Output the (x, y) coordinate of the center of the cell containing the given text.  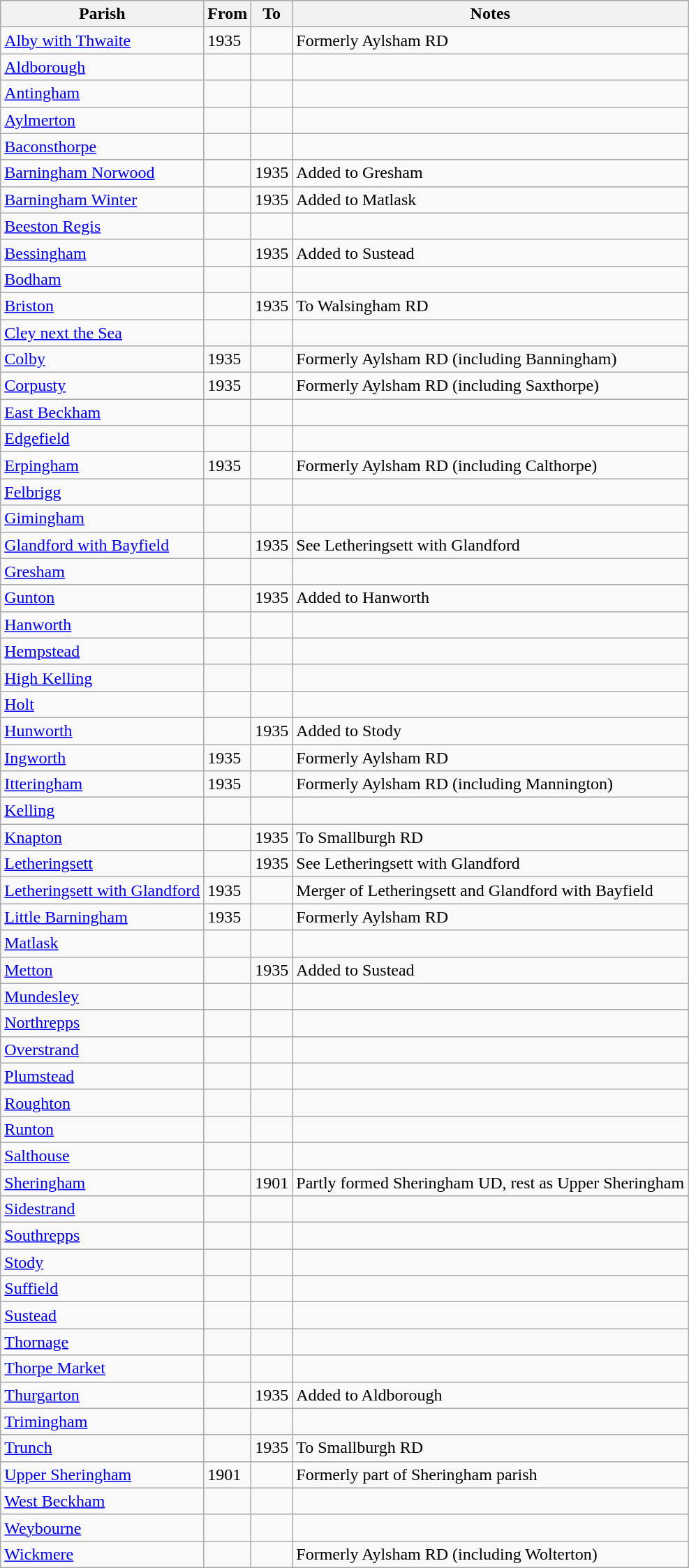
Antingham (102, 94)
Southrepps (102, 1236)
High Kelling (102, 678)
Added to Stody (490, 731)
Letheringsett with Glandford (102, 890)
Added to Aldborough (490, 1395)
Hanworth (102, 625)
Baconsthorpe (102, 147)
Formerly Aylsham RD (including Mannington) (490, 784)
Knapton (102, 837)
Parish (102, 14)
Little Barningham (102, 917)
Notes (490, 14)
Formerly Aylsham RD (including Banningham) (490, 359)
Salthouse (102, 1156)
Ingworth (102, 757)
Sidestrand (102, 1209)
Merger of Letheringsett and Glandford with Bayfield (490, 890)
Suffield (102, 1289)
Sheringham (102, 1183)
Bessingham (102, 253)
Sustead (102, 1315)
Roughton (102, 1103)
Formerly part of Sheringham parish (490, 1474)
Added to Gresham (490, 173)
Edgefield (102, 439)
Itteringham (102, 784)
Thornage (102, 1342)
Runton (102, 1129)
Bodham (102, 279)
Hunworth (102, 731)
Partly formed Sheringham UD, rest as Upper Sheringham (490, 1183)
Formerly Aylsham RD (including Calthorpe) (490, 465)
Wickmere (102, 1554)
Formerly Aylsham RD (including Saxthorpe) (490, 386)
Felbrigg (102, 492)
Colby (102, 359)
Briston (102, 306)
Plumstead (102, 1076)
Aldborough (102, 67)
Gunton (102, 598)
Added to Hanworth (490, 598)
Erpingham (102, 465)
Matlask (102, 943)
Stody (102, 1262)
Gresham (102, 572)
Added to Matlask (490, 200)
Thorpe Market (102, 1368)
Overstrand (102, 1050)
Thurgarton (102, 1395)
Trunch (102, 1448)
Letheringsett (102, 864)
From (228, 14)
Mundesley (102, 996)
To (272, 14)
Barningham Norwood (102, 173)
Holt (102, 704)
Aylmerton (102, 120)
Beeston Regis (102, 226)
Northrepps (102, 1023)
Alby with Thwaite (102, 40)
Barningham Winter (102, 200)
Metton (102, 970)
Trimingham (102, 1421)
Kelling (102, 811)
Hempstead (102, 651)
Upper Sheringham (102, 1474)
East Beckham (102, 412)
West Beckham (102, 1501)
Gimingham (102, 518)
Corpusty (102, 386)
Glandford with Bayfield (102, 545)
Weybourne (102, 1528)
Formerly Aylsham RD (including Wolterton) (490, 1554)
To Walsingham RD (490, 306)
Cley next the Sea (102, 333)
